Return (x, y) of the center of cell containing provided text 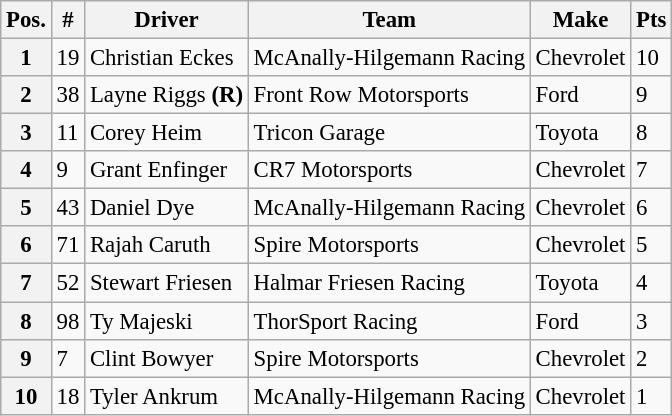
Pos. (26, 20)
ThorSport Racing (389, 321)
98 (68, 321)
71 (68, 245)
Tyler Ankrum (167, 396)
Make (580, 20)
Driver (167, 20)
38 (68, 95)
Ty Majeski (167, 321)
52 (68, 283)
43 (68, 208)
Pts (652, 20)
Team (389, 20)
Clint Bowyer (167, 358)
Tricon Garage (389, 133)
Daniel Dye (167, 208)
Rajah Caruth (167, 245)
Halmar Friesen Racing (389, 283)
# (68, 20)
Christian Eckes (167, 58)
Front Row Motorsports (389, 95)
19 (68, 58)
CR7 Motorsports (389, 170)
11 (68, 133)
Grant Enfinger (167, 170)
Stewart Friesen (167, 283)
Corey Heim (167, 133)
18 (68, 396)
Layne Riggs (R) (167, 95)
